Provide the [x, y] coordinate of the cell's center where the given text is located.  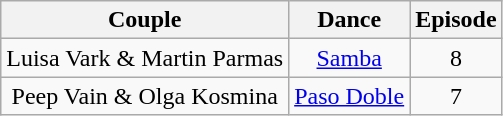
Paso Doble [350, 96]
Dance [350, 20]
7 [456, 96]
8 [456, 58]
Episode [456, 20]
Samba [350, 58]
Peep Vain & Olga Kosmina [145, 96]
Couple [145, 20]
Luisa Vark & Martin Parmas [145, 58]
